For the text-containing cell, return its midpoint in [x, y] coordinate format. 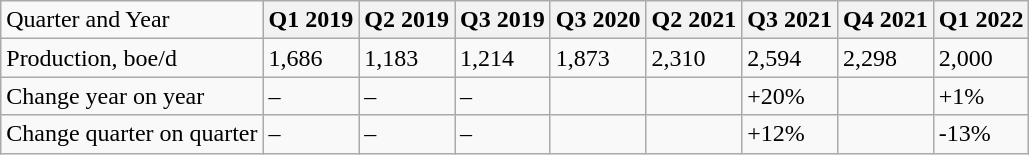
Change quarter on quarter [132, 134]
2,594 [790, 58]
Q3 2019 [503, 20]
+12% [790, 134]
1,183 [407, 58]
Q2 2021 [694, 20]
Q3 2021 [790, 20]
2,000 [981, 58]
Production, boe/d [132, 58]
Q1 2022 [981, 20]
1,873 [598, 58]
1,686 [311, 58]
+1% [981, 96]
2,298 [885, 58]
Quarter and Year [132, 20]
2,310 [694, 58]
Change year on year [132, 96]
Q1 2019 [311, 20]
Q2 2019 [407, 20]
-13% [981, 134]
1,214 [503, 58]
Q4 2021 [885, 20]
+20% [790, 96]
Q3 2020 [598, 20]
